Identify which cell holds the provided text, then report its (X, Y) central coordinate. 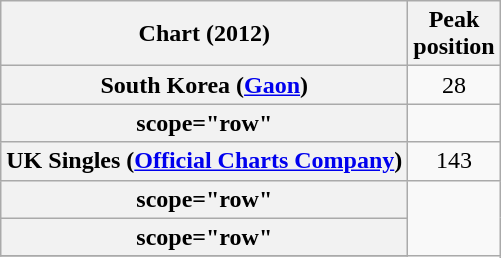
South Korea (Gaon) (204, 85)
143 (454, 161)
28 (454, 85)
Chart (2012) (204, 34)
Peakposition (454, 34)
UK Singles (Official Charts Company) (204, 161)
